Pinpoint the cell where the given text exists, returning its (X, Y) midpoint coordinate. 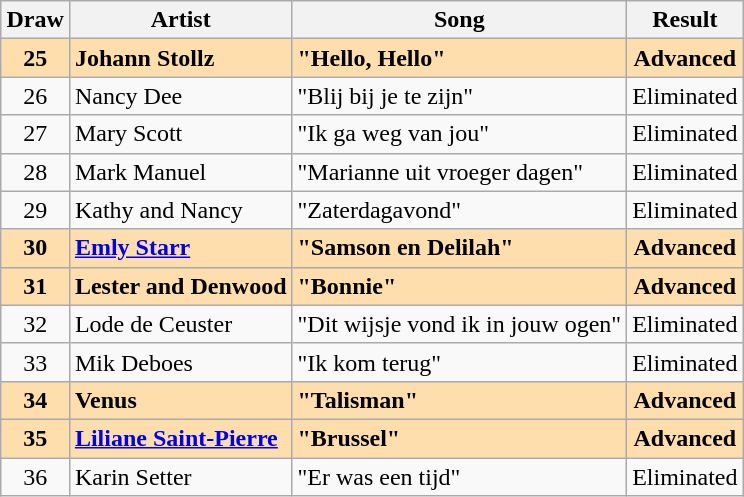
Artist (180, 20)
Mary Scott (180, 134)
25 (35, 58)
31 (35, 286)
"Er was een tijd" (460, 477)
"Talisman" (460, 400)
27 (35, 134)
Lester and Denwood (180, 286)
"Zaterdagavond" (460, 210)
26 (35, 96)
Venus (180, 400)
Karin Setter (180, 477)
30 (35, 248)
29 (35, 210)
Song (460, 20)
Emly Starr (180, 248)
"Ik ga weg van jou" (460, 134)
Mik Deboes (180, 362)
"Ik kom terug" (460, 362)
"Bonnie" (460, 286)
"Blij bij je te zijn" (460, 96)
28 (35, 172)
33 (35, 362)
Kathy and Nancy (180, 210)
36 (35, 477)
Liliane Saint-Pierre (180, 438)
"Hello, Hello" (460, 58)
Johann Stollz (180, 58)
Mark Manuel (180, 172)
"Brussel" (460, 438)
"Marianne uit vroeger dagen" (460, 172)
Result (685, 20)
Lode de Ceuster (180, 324)
Draw (35, 20)
"Dit wijsje vond ik in jouw ogen" (460, 324)
"Samson en Delilah" (460, 248)
35 (35, 438)
Nancy Dee (180, 96)
32 (35, 324)
34 (35, 400)
